Return the [X, Y] coordinate for the center point of the cell that contains the specified text.  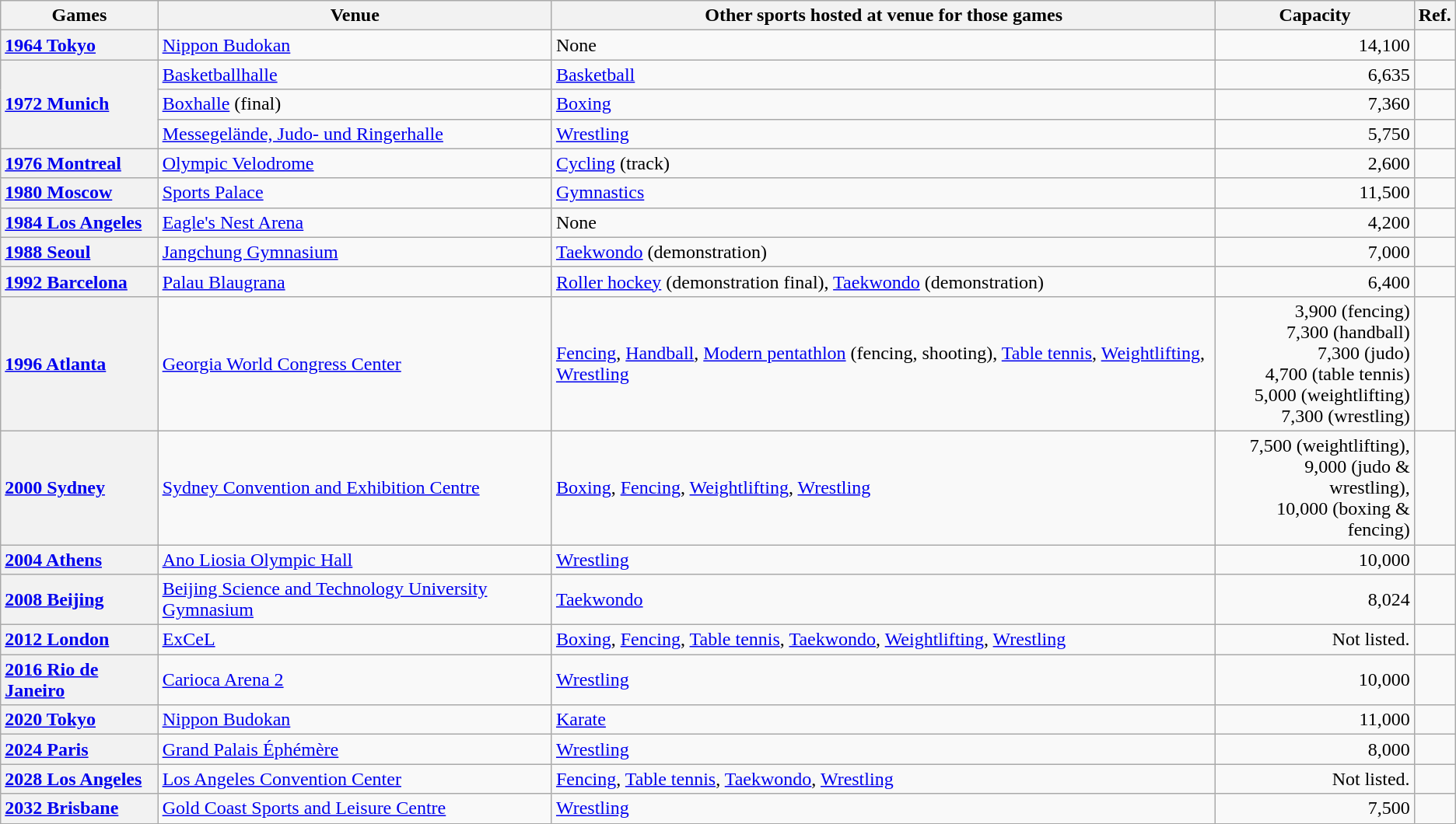
Olympic Velodrome [355, 163]
7,500 (weightlifting),9,000 (judo & wrestling),10,000 (boxing & fencing) [1314, 487]
8,000 [1314, 749]
Fencing, Handball, Modern pentathlon (fencing, shooting), Table tennis, Weightlifting, Wrestling [884, 364]
Venue [355, 16]
8,024 [1314, 600]
Capacity [1314, 16]
5,750 [1314, 134]
Carioca Arena 2 [355, 679]
Cycling (track) [884, 163]
ExCeL [355, 640]
1984 Los Angeles [79, 222]
6,400 [1314, 281]
2028 Los Angeles [79, 779]
Boxing [884, 104]
1980 Moscow [79, 193]
14,100 [1314, 45]
Eagle's Nest Arena [355, 222]
Other sports hosted at venue for those games [884, 16]
2008 Beijing [79, 600]
Messegelände, Judo- und Ringerhalle [355, 134]
2012 London [79, 640]
Georgia World Congress Center [355, 364]
Ref. [1434, 16]
Taekwondo (demonstration) [884, 252]
3,900 (fencing)7,300 (handball)7,300 (judo)4,700 (table tennis)5,000 (weightlifting)7,300 (wrestling) [1314, 364]
Beijing Science and Technology University Gymnasium [355, 600]
2016 Rio de Janeiro [79, 679]
Taekwondo [884, 600]
Grand Palais Éphémère [355, 749]
Gymnastics [884, 193]
1988 Seoul [79, 252]
Palau Blaugrana [355, 281]
Games [79, 16]
Gold Coast Sports and Leisure Centre [355, 808]
Boxhalle (final) [355, 104]
7,500 [1314, 808]
Basketballhalle [355, 75]
7,000 [1314, 252]
6,635 [1314, 75]
2004 Athens [79, 559]
7,360 [1314, 104]
2032 Brisbane [79, 808]
Fencing, Table tennis, Taekwondo, Wrestling [884, 779]
Ano Liosia Olympic Hall [355, 559]
Roller hockey (demonstration final), Taekwondo (demonstration) [884, 281]
1996 Atlanta [79, 364]
1972 Munich [79, 104]
Karate [884, 720]
1976 Montreal [79, 163]
Los Angeles Convention Center [355, 779]
Sydney Convention and Exhibition Centre [355, 487]
1992 Barcelona [79, 281]
2020 Tokyo [79, 720]
Boxing, Fencing, Table tennis, Taekwondo, Weightlifting, Wrestling [884, 640]
2,600 [1314, 163]
4,200 [1314, 222]
11,500 [1314, 193]
Sports Palace [355, 193]
Boxing, Fencing, Weightlifting, Wrestling [884, 487]
1964 Tokyo [79, 45]
2024 Paris [79, 749]
11,000 [1314, 720]
Jangchung Gymnasium [355, 252]
2000 Sydney [79, 487]
Basketball [884, 75]
